Search for the cell housing the specified text and yield its (X, Y) center coordinate. 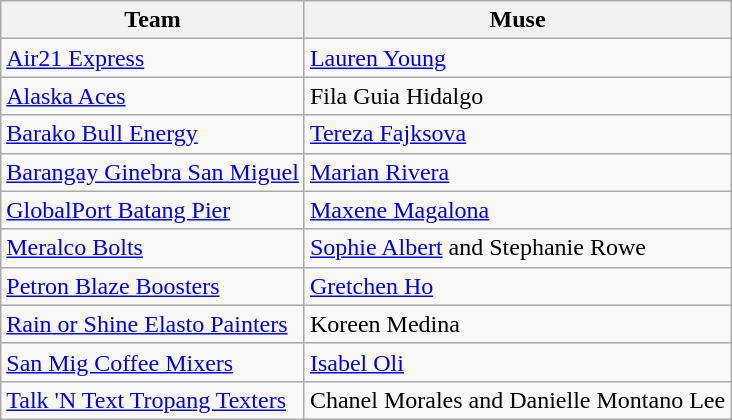
Barako Bull Energy (153, 134)
Isabel Oli (517, 362)
Talk 'N Text Tropang Texters (153, 400)
Alaska Aces (153, 96)
Rain or Shine Elasto Painters (153, 324)
Sophie Albert and Stephanie Rowe (517, 248)
Barangay Ginebra San Miguel (153, 172)
Meralco Bolts (153, 248)
Lauren Young (517, 58)
Koreen Medina (517, 324)
Marian Rivera (517, 172)
Chanel Morales and Danielle Montano Lee (517, 400)
Petron Blaze Boosters (153, 286)
Air21 Express (153, 58)
Gretchen Ho (517, 286)
Team (153, 20)
San Mig Coffee Mixers (153, 362)
Muse (517, 20)
Fila Guia Hidalgo (517, 96)
Tereza Fajksova (517, 134)
Maxene Magalona (517, 210)
GlobalPort Batang Pier (153, 210)
